Search for the cell housing the specified text and yield its (x, y) center coordinate. 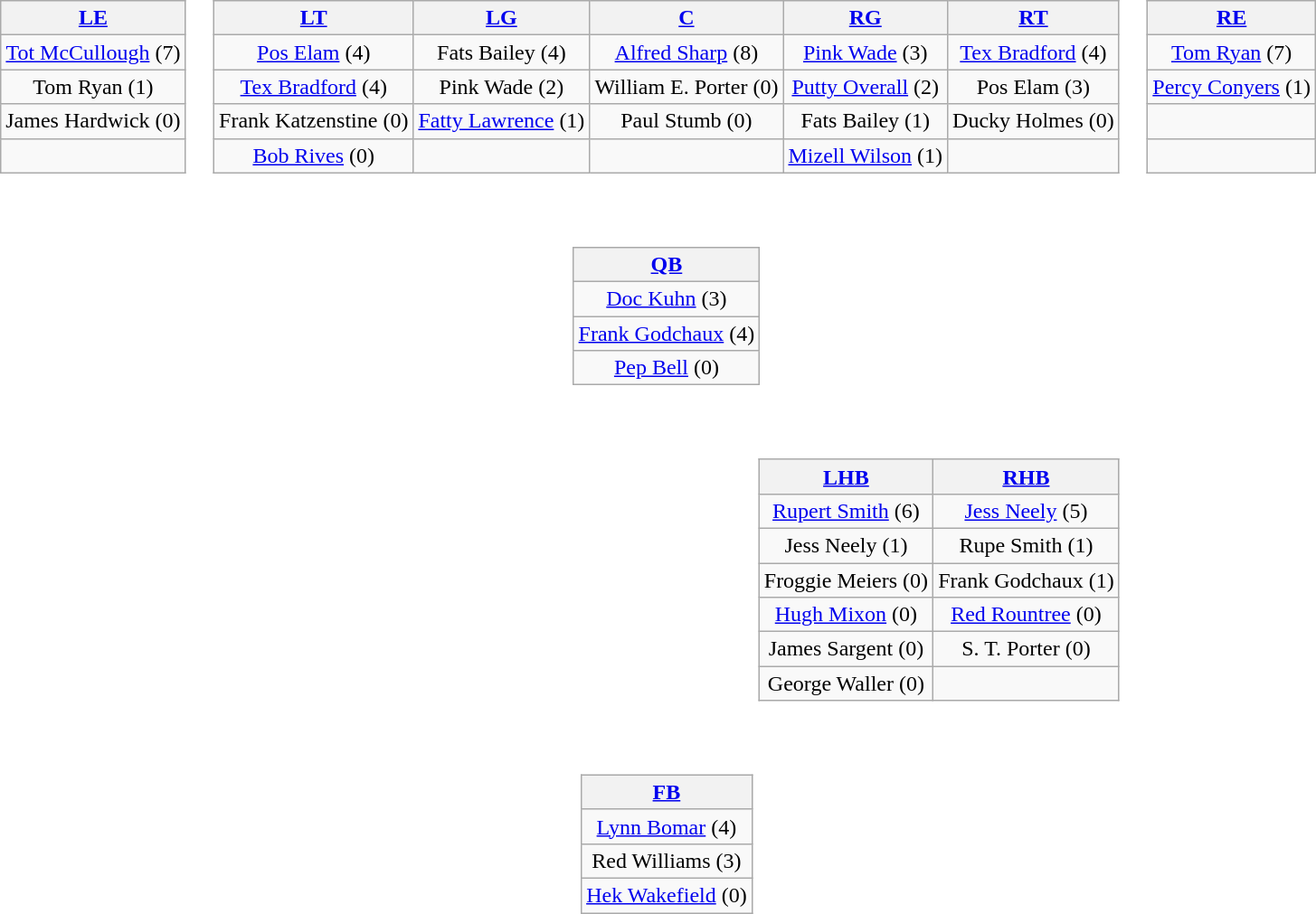
Tom Ryan (7) (1232, 52)
James Hardwick (0) (93, 121)
Pos Elam (3) (1034, 87)
Bob Rives (0) (314, 155)
Frank Katzenstine (0) (314, 121)
LG (501, 18)
Pink Wade (3) (866, 52)
QB (667, 265)
Lynn Bomar (4) (667, 826)
Paul Stumb (0) (686, 121)
Jess Neely (5) (1027, 511)
Tom Ryan (1) (93, 87)
Froggie Meiers (0) (846, 579)
Doc Kuhn (3) (667, 299)
Fats Bailey (1) (866, 121)
Percy Conyers (1) (1232, 87)
RT (1034, 18)
Putty Overall (2) (866, 87)
William E. Porter (0) (686, 87)
Pep Bell (0) (667, 368)
Red Rountree (0) (1027, 615)
Rupe Smith (1) (1027, 545)
Mizell Wilson (1) (866, 155)
Fats Bailey (4) (501, 52)
Jess Neely (1) (846, 545)
RE (1232, 18)
Alfred Sharp (8) (686, 52)
QB Doc Kuhn (3) Frank Godchaux (4) Pep Bell (0) (677, 304)
FB (667, 792)
Ducky Holmes (0) (1034, 121)
Red Williams (3) (667, 861)
RHB (1027, 476)
Frank Godchaux (4) (667, 334)
Hugh Mixon (0) (846, 615)
S. T. Porter (0) (1027, 649)
Rupert Smith (6) (846, 511)
George Waller (0) (846, 683)
LT (314, 18)
Frank Godchaux (1) (1027, 579)
Pink Wade (2) (501, 87)
Tot McCullough (7) (93, 52)
LHB (846, 476)
Hek Wakefield (0) (667, 895)
Fatty Lawrence (1) (501, 121)
Pos Elam (4) (314, 52)
RG (866, 18)
James Sargent (0) (846, 649)
C (686, 18)
LE (93, 18)
